Find where the given text appears and provide that cell's center as [x, y] coordinate. 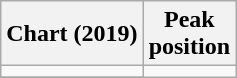
Peakposition [189, 34]
Chart (2019) [72, 34]
